Determine the [x, y] coordinate at the center of the cell enclosing the given text.  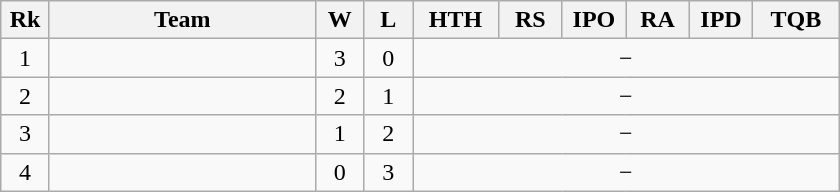
RS [531, 20]
L [388, 20]
W [340, 20]
HTH [455, 20]
TQB [796, 20]
Rk [26, 20]
IPO [594, 20]
Team [182, 20]
4 [26, 172]
RA [658, 20]
IPD [721, 20]
